Output the (X, Y) coordinate of the center of the cell containing the given text.  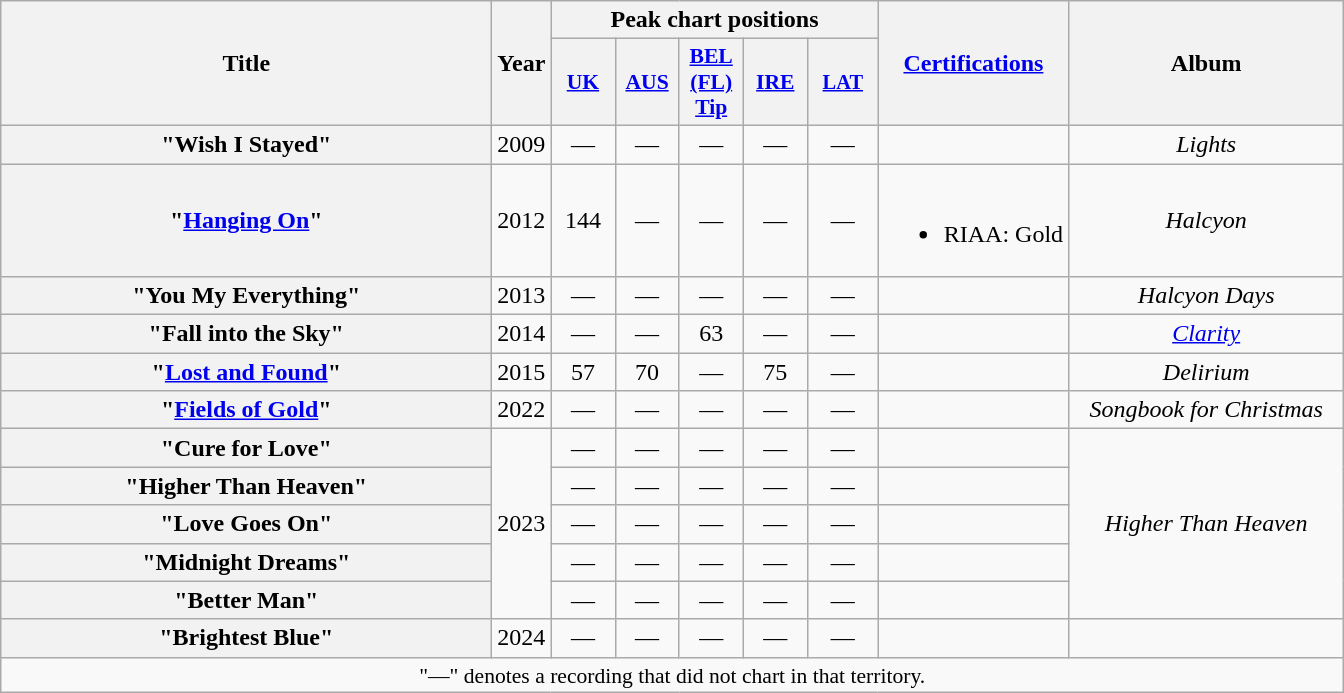
"Better Man" (246, 600)
LAT (842, 82)
75 (775, 372)
"You My Everything" (246, 296)
2024 (522, 638)
"Higher Than Heaven" (246, 486)
"Love Goes On" (246, 524)
Title (246, 64)
Peak chart positions (714, 20)
BEL(FL)Tip (711, 82)
IRE (775, 82)
Year (522, 64)
Clarity (1206, 334)
"Fall into the Sky" (246, 334)
144 (583, 220)
Album (1206, 64)
"—" denotes a recording that did not chart in that territory. (672, 675)
Lights (1206, 144)
2014 (522, 334)
"Wish I Stayed" (246, 144)
2013 (522, 296)
Certifications (973, 64)
2022 (522, 410)
57 (583, 372)
2009 (522, 144)
"Brightest Blue" (246, 638)
"Lost and Found" (246, 372)
Songbook for Christmas (1206, 410)
"Fields of Gold" (246, 410)
Halcyon (1206, 220)
2015 (522, 372)
Delirium (1206, 372)
UK (583, 82)
2012 (522, 220)
"Hanging On" (246, 220)
70 (647, 372)
"Cure for Love" (246, 448)
RIAA: Gold (973, 220)
Halcyon Days (1206, 296)
AUS (647, 82)
63 (711, 334)
Higher Than Heaven (1206, 524)
"Midnight Dreams" (246, 562)
2023 (522, 524)
